Determine the [X, Y] coordinate at the center of the cell enclosing the given text.  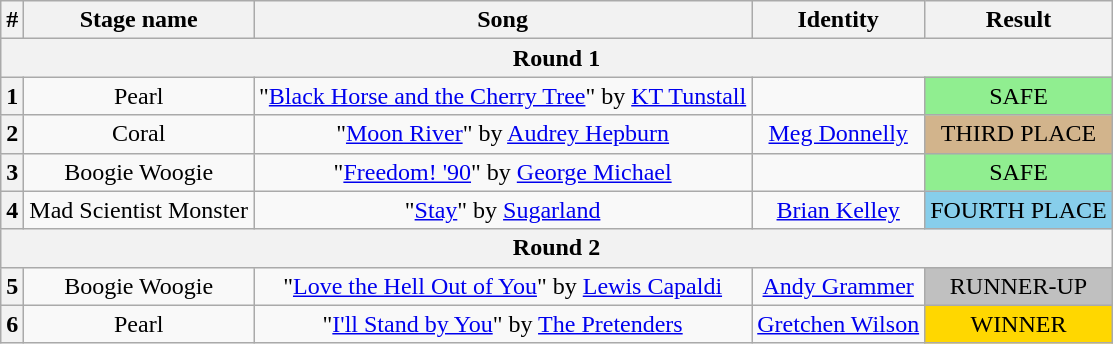
"I'll Stand by You" by The Pretenders [503, 324]
Song [503, 20]
Meg Donnelly [838, 134]
Result [1019, 20]
Mad Scientist Monster [139, 210]
3 [12, 172]
# [12, 20]
Round 1 [557, 58]
THIRD PLACE [1019, 134]
Stage name [139, 20]
"Moon River" by Audrey Hepburn [503, 134]
6 [12, 324]
1 [12, 96]
"Black Horse and the Cherry Tree" by KT Tunstall [503, 96]
Andy Grammer [838, 286]
5 [12, 286]
4 [12, 210]
Brian Kelley [838, 210]
"Love the Hell Out of You" by Lewis Capaldi [503, 286]
Coral [139, 134]
FOURTH PLACE [1019, 210]
WINNER [1019, 324]
2 [12, 134]
RUNNER-UP [1019, 286]
Gretchen Wilson [838, 324]
Round 2 [557, 248]
"Stay" by Sugarland [503, 210]
"Freedom! '90" by George Michael [503, 172]
Identity [838, 20]
